Locate the cell with the specified text and output its [x, y] center coordinate. 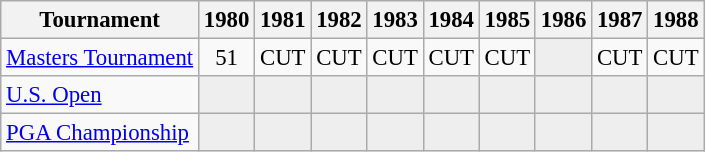
1984 [451, 20]
51 [227, 58]
1982 [339, 20]
1980 [227, 20]
PGA Championship [100, 133]
1988 [676, 20]
1983 [395, 20]
1985 [507, 20]
1981 [283, 20]
1986 [563, 20]
1987 [620, 20]
Tournament [100, 20]
Masters Tournament [100, 58]
U.S. Open [100, 95]
